Provide the (X, Y) coordinate of the cell's center where the given text is located.  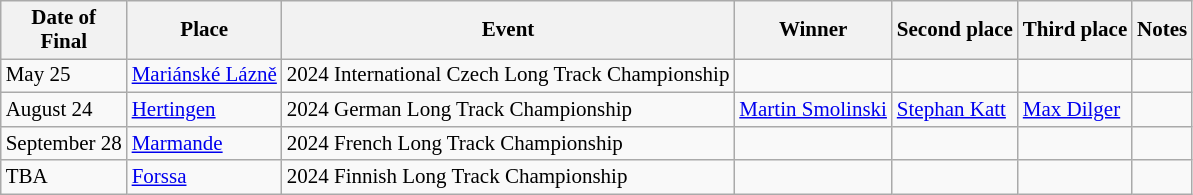
Notes (1162, 30)
2024 Finnish Long Track Championship (508, 177)
Hertingen (204, 110)
2024 International Czech Long Track Championship (508, 76)
Event (508, 30)
May 25 (64, 76)
Forssa (204, 177)
August 24 (64, 110)
Date ofFinal (64, 30)
2024 French Long Track Championship (508, 143)
Place (204, 30)
Max Dilger (1075, 110)
Second place (955, 30)
Martin Smolinski (813, 110)
Marmande (204, 143)
Third place (1075, 30)
TBA (64, 177)
Winner (813, 30)
September 28 (64, 143)
2024 German Long Track Championship (508, 110)
Stephan Katt (955, 110)
Mariánské Lázně (204, 76)
